Find where the given text appears and provide that cell's center as [x, y] coordinate. 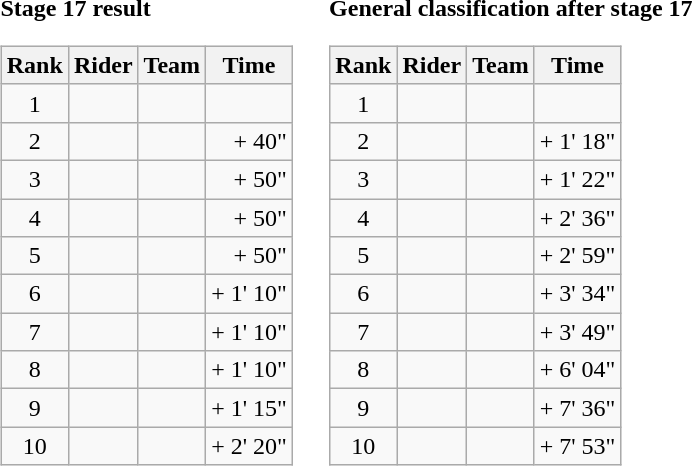
+ 1' 22" [578, 179]
+ 7' 53" [578, 446]
+ 3' 49" [578, 332]
+ 2' 20" [250, 446]
+ 3' 34" [578, 294]
+ 40" [250, 141]
+ 2' 59" [578, 256]
+ 1' 18" [578, 141]
+ 1' 15" [250, 408]
+ 7' 36" [578, 408]
+ 2' 36" [578, 217]
+ 6' 04" [578, 370]
